Identify which cell holds the provided text, then report its (X, Y) central coordinate. 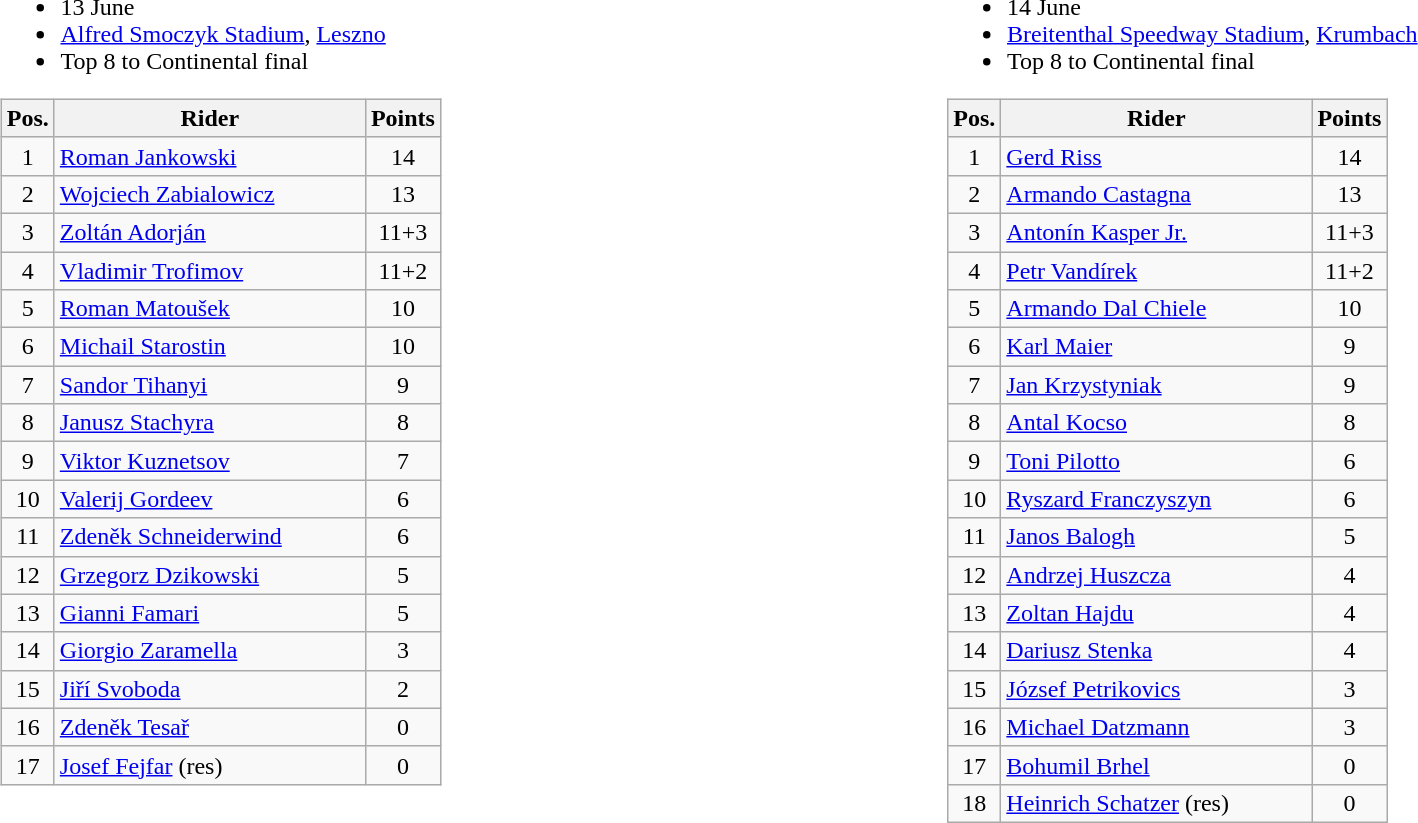
Roman Matoušek (210, 309)
Antal Kocso (1156, 423)
Janos Balogh (1156, 537)
Giorgio Zaramella (210, 651)
Roman Jankowski (210, 156)
Ryszard Franczyszyn (1156, 499)
Gerd Riss (1156, 156)
Janusz Stachyra (210, 423)
Heinrich Schatzer (res) (1156, 803)
Michael Datzmann (1156, 727)
Petr Vandírek (1156, 271)
Jiří Svoboda (210, 689)
Josef Fejfar (res) (210, 765)
Armando Castagna (1156, 194)
Sandor Tihanyi (210, 385)
Zdeněk Tesař (210, 727)
Zoltán Adorján (210, 232)
Gianni Famari (210, 613)
Andrzej Huszcza (1156, 575)
Wojciech Zabialowicz (210, 194)
Dariusz Stenka (1156, 651)
Toni Pilotto (1156, 461)
Karl Maier (1156, 347)
Zoltan Hajdu (1156, 613)
Zdeněk Schneiderwind (210, 537)
Jan Krzystyniak (1156, 385)
Viktor Kuznetsov (210, 461)
Grzegorz Dzikowski (210, 575)
Bohumil Brhel (1156, 765)
18 (974, 803)
József Petrikovics (1156, 689)
Valerij Gordeev (210, 499)
Armando Dal Chiele (1156, 309)
Vladimir Trofimov (210, 271)
Michail Starostin (210, 347)
Antonín Kasper Jr. (1156, 232)
